Provide the [X, Y] coordinate of the cell's center where the given text is located.  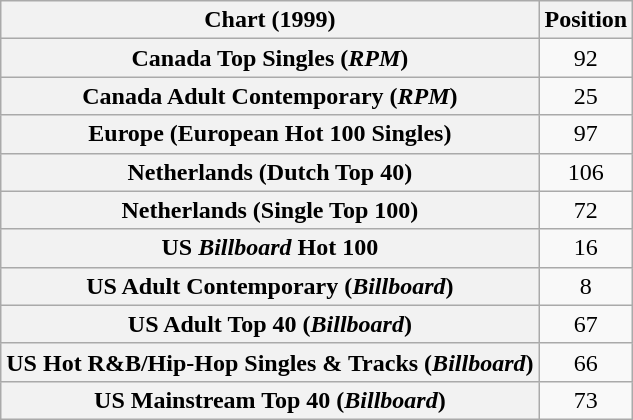
16 [586, 248]
Netherlands (Single Top 100) [270, 210]
Position [586, 20]
US Adult Contemporary (Billboard) [270, 286]
Europe (European Hot 100 Singles) [270, 134]
Canada Adult Contemporary (RPM) [270, 96]
66 [586, 362]
72 [586, 210]
97 [586, 134]
8 [586, 286]
25 [586, 96]
Netherlands (Dutch Top 40) [270, 172]
92 [586, 58]
67 [586, 324]
US Billboard Hot 100 [270, 248]
US Adult Top 40 (Billboard) [270, 324]
Chart (1999) [270, 20]
73 [586, 400]
Canada Top Singles (RPM) [270, 58]
US Hot R&B/Hip-Hop Singles & Tracks (Billboard) [270, 362]
106 [586, 172]
US Mainstream Top 40 (Billboard) [270, 400]
